Extract the [X, Y] coordinate from the center of the cell holding the provided text.  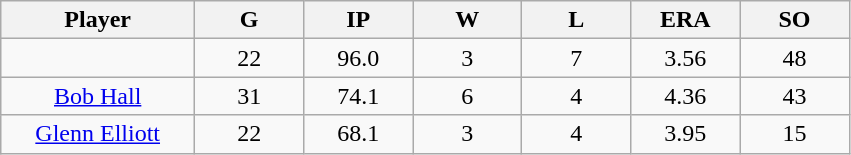
68.1 [358, 134]
Player [98, 20]
4.36 [686, 96]
31 [250, 96]
ERA [686, 20]
6 [468, 96]
W [468, 20]
Glenn Elliott [98, 134]
IP [358, 20]
48 [794, 58]
L [576, 20]
7 [576, 58]
SO [794, 20]
G [250, 20]
15 [794, 134]
Bob Hall [98, 96]
96.0 [358, 58]
74.1 [358, 96]
43 [794, 96]
3.95 [686, 134]
3.56 [686, 58]
